Scan for the cell matching the given text and deliver its (x, y) coordinate at center. 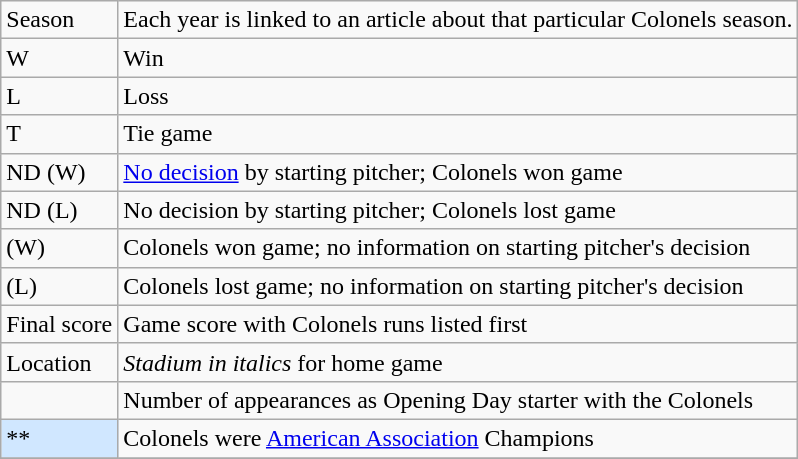
Tie game (458, 134)
** (60, 438)
T (60, 134)
Colonels won game; no information on starting pitcher's decision (458, 248)
No decision by starting pitcher; Colonels lost game (458, 210)
No decision by starting pitcher; Colonels won game (458, 172)
ND (W) (60, 172)
(L) (60, 286)
Season (60, 20)
Colonels were American Association Champions (458, 438)
L (60, 96)
Location (60, 362)
Final score (60, 324)
Number of appearances as Opening Day starter with the Colonels (458, 400)
Loss (458, 96)
ND (L) (60, 210)
Each year is linked to an article about that particular Colonels season. (458, 20)
Game score with Colonels runs listed first (458, 324)
Stadium in italics for home game (458, 362)
W (60, 58)
(W) (60, 248)
Win (458, 58)
Colonels lost game; no information on starting pitcher's decision (458, 286)
